Return [X, Y] of the center of cell containing provided text 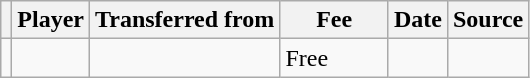
Fee [334, 20]
Free [334, 58]
Source [488, 20]
Date [418, 20]
Player [51, 20]
Transferred from [185, 20]
